Scan for the cell matching the given text and deliver its [x, y] coordinate at center. 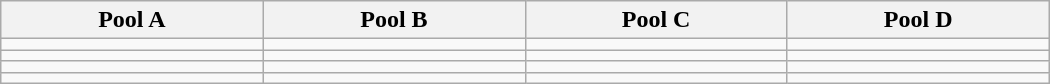
Pool B [394, 20]
Pool A [132, 20]
Pool C [656, 20]
Pool D [918, 20]
